Locate the cell with the specified text and output its (X, Y) center coordinate. 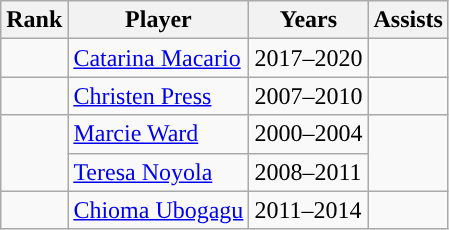
Player (158, 20)
Years (308, 20)
Assists (408, 20)
2017–2020 (308, 58)
Chioma Ubogagu (158, 210)
Rank (34, 20)
Teresa Noyola (158, 172)
2007–2010 (308, 96)
2011–2014 (308, 210)
Catarina Macario (158, 58)
2008–2011 (308, 172)
Marcie Ward (158, 134)
Christen Press (158, 96)
2000–2004 (308, 134)
